Capture the cell that displays the provided text and extract its (X, Y) central coordinate. 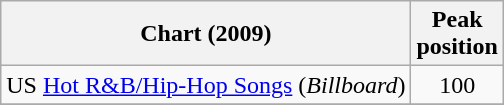
100 (457, 85)
Chart (2009) (206, 34)
US Hot R&B/Hip-Hop Songs (Billboard) (206, 85)
Peakposition (457, 34)
